Provide the [x, y] coordinate of the cell's center where the given text is located.  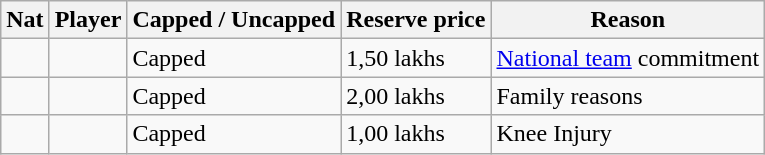
Knee Injury [628, 134]
Player [88, 20]
Reserve price [416, 20]
Nat [25, 20]
2,00 lakhs [416, 96]
Family reasons [628, 96]
Reason [628, 20]
1,00 lakhs [416, 134]
National team commitment [628, 58]
1,50 lakhs [416, 58]
Capped / Uncapped [234, 20]
